Extract the [X, Y] coordinate from the center of the cell holding the provided text.  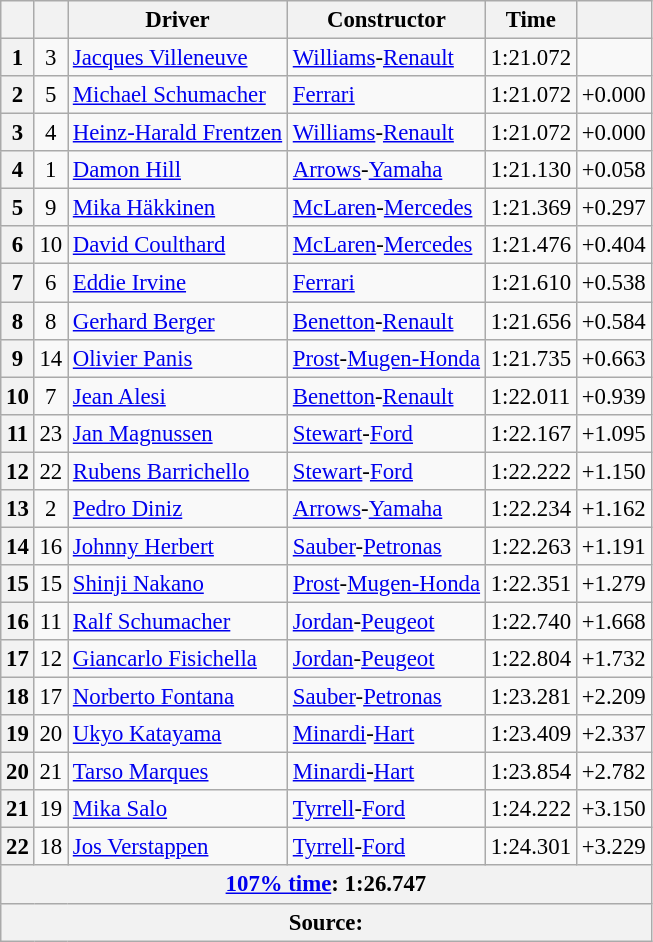
Ukyo Katayama [178, 734]
+1.162 [614, 509]
+1.191 [614, 546]
David Coulthard [178, 245]
Olivier Panis [178, 358]
+2.337 [614, 734]
Mika Häkkinen [178, 208]
1:21.735 [530, 358]
1:22.804 [530, 659]
Constructor [386, 20]
1:22.351 [530, 584]
Michael Schumacher [178, 95]
+1.279 [614, 584]
Mika Salo [178, 809]
1:23.281 [530, 697]
Giancarlo Fisichella [178, 659]
Gerhard Berger [178, 321]
13 [18, 509]
Tarso Marques [178, 772]
1:21.476 [530, 245]
1:21.610 [530, 283]
Ralf Schumacher [178, 621]
Johnny Herbert [178, 546]
+1.150 [614, 471]
1:23.854 [530, 772]
1:24.301 [530, 847]
Jos Verstappen [178, 847]
+1.732 [614, 659]
+3.150 [614, 809]
+1.095 [614, 433]
+2.209 [614, 697]
1:21.369 [530, 208]
1:22.234 [530, 509]
1:23.409 [530, 734]
Heinz-Harald Frentzen [178, 133]
1:22.167 [530, 433]
Jan Magnussen [178, 433]
+0.939 [614, 396]
Source: [326, 922]
+2.782 [614, 772]
Damon Hill [178, 170]
1:22.263 [530, 546]
Time [530, 20]
+0.058 [614, 170]
Jean Alesi [178, 396]
107% time: 1:26.747 [326, 885]
+1.668 [614, 621]
+0.538 [614, 283]
Jacques Villeneuve [178, 58]
1:22.222 [530, 471]
+0.584 [614, 321]
1:21.656 [530, 321]
+0.404 [614, 245]
1:22.740 [530, 621]
Rubens Barrichello [178, 471]
+0.663 [614, 358]
+3.229 [614, 847]
Driver [178, 20]
23 [50, 433]
1:22.011 [530, 396]
Eddie Irvine [178, 283]
1:21.130 [530, 170]
Pedro Diniz [178, 509]
1:24.222 [530, 809]
+0.297 [614, 208]
Norberto Fontana [178, 697]
Shinji Nakano [178, 584]
